Search for the cell housing the specified text and yield its [x, y] center coordinate. 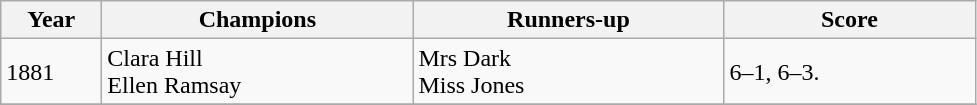
6–1, 6–3. [850, 72]
Clara Hill Ellen Ramsay [258, 72]
Runners-up [568, 20]
Score [850, 20]
Champions [258, 20]
1881 [52, 72]
Year [52, 20]
Mrs Dark Miss Jones [568, 72]
